Scan for the cell matching the given text and deliver its (x, y) coordinate at center. 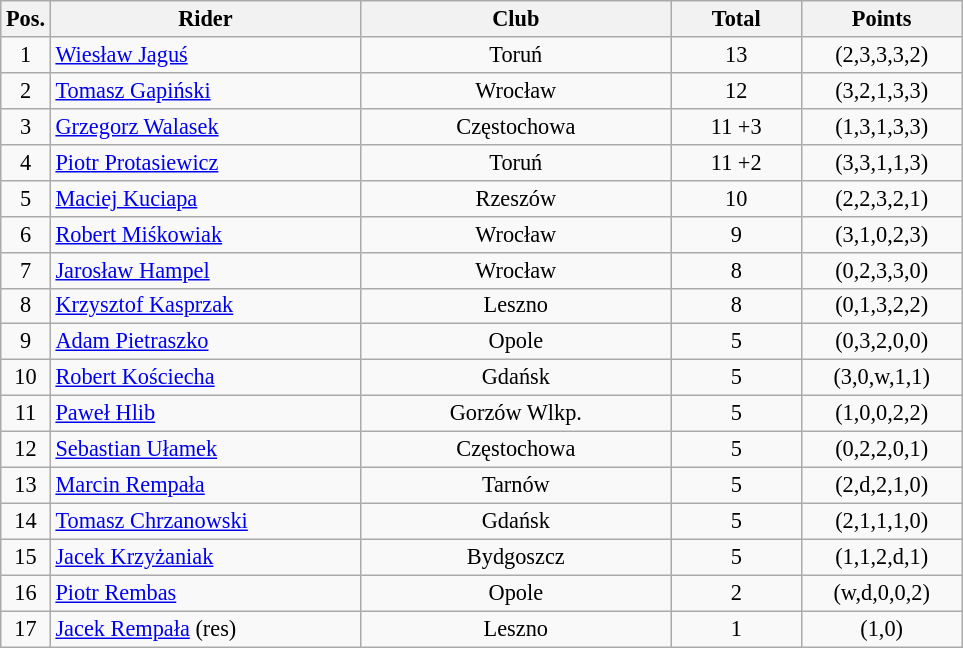
(1,3,1,3,3) (881, 126)
Bydgoszcz (516, 557)
Wiesław Jaguś (205, 55)
Adam Pietraszko (205, 342)
(0,2,2,0,1) (881, 450)
Tarnów (516, 485)
Gorzów Wlkp. (516, 414)
(3,1,0,2,3) (881, 234)
Points (881, 19)
Piotr Rembas (205, 593)
(2,3,3,3,2) (881, 55)
Tomasz Gapiński (205, 90)
16 (26, 593)
(1,0,0,2,2) (881, 414)
Robert Kościecha (205, 378)
15 (26, 557)
Tomasz Chrzanowski (205, 521)
Jacek Krzyżaniak (205, 557)
Grzegorz Walasek (205, 126)
Krzysztof Kasprzak (205, 306)
Jacek Rempała (res) (205, 629)
11 +2 (736, 162)
3 (26, 126)
Piotr Protasiewicz (205, 162)
7 (26, 270)
(3,2,1,3,3) (881, 90)
(3,3,1,1,3) (881, 162)
11 +3 (736, 126)
Paweł Hlib (205, 414)
11 (26, 414)
6 (26, 234)
(0,3,2,0,0) (881, 342)
(0,1,3,2,2) (881, 306)
Sebastian Ułamek (205, 450)
Club (516, 19)
(2,d,2,1,0) (881, 485)
(0,2,3,3,0) (881, 270)
(w,d,0,0,2) (881, 593)
Rider (205, 19)
17 (26, 629)
Jarosław Hampel (205, 270)
Maciej Kuciapa (205, 198)
(3,0,w,1,1) (881, 378)
(1,0) (881, 629)
14 (26, 521)
Marcin Rempała (205, 485)
4 (26, 162)
(2,1,1,1,0) (881, 521)
(2,2,3,2,1) (881, 198)
Total (736, 19)
(1,1,2,d,1) (881, 557)
Robert Miśkowiak (205, 234)
Pos. (26, 19)
Rzeszów (516, 198)
